Search for the cell housing the specified text and yield its (x, y) center coordinate. 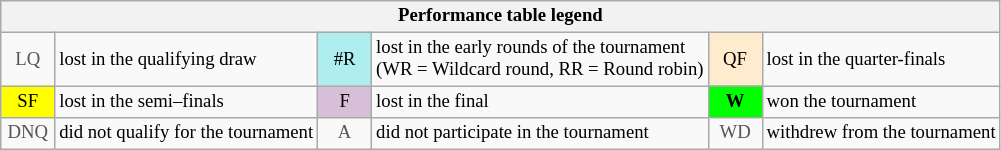
lost in the final (540, 102)
did not qualify for the tournament (186, 134)
lost in the semi–finals (186, 102)
QF (735, 60)
F (345, 102)
lost in the qualifying draw (186, 60)
lost in the quarter-finals (881, 60)
SF (28, 102)
W (735, 102)
#R (345, 60)
LQ (28, 60)
Performance table legend (500, 16)
A (345, 134)
won the tournament (881, 102)
lost in the early rounds of the tournament(WR = Wildcard round, RR = Round robin) (540, 60)
did not participate in the tournament (540, 134)
WD (735, 134)
withdrew from the tournament (881, 134)
DNQ (28, 134)
